Detect which cell encompasses the target text, then output its (X, Y) center coordinate. 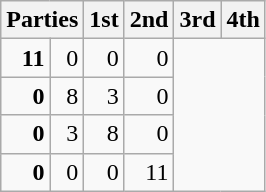
3rd (198, 20)
Parties (42, 20)
1st (104, 20)
4th (243, 20)
2nd (149, 20)
